Scan for the cell matching the given text and deliver its (x, y) coordinate at center. 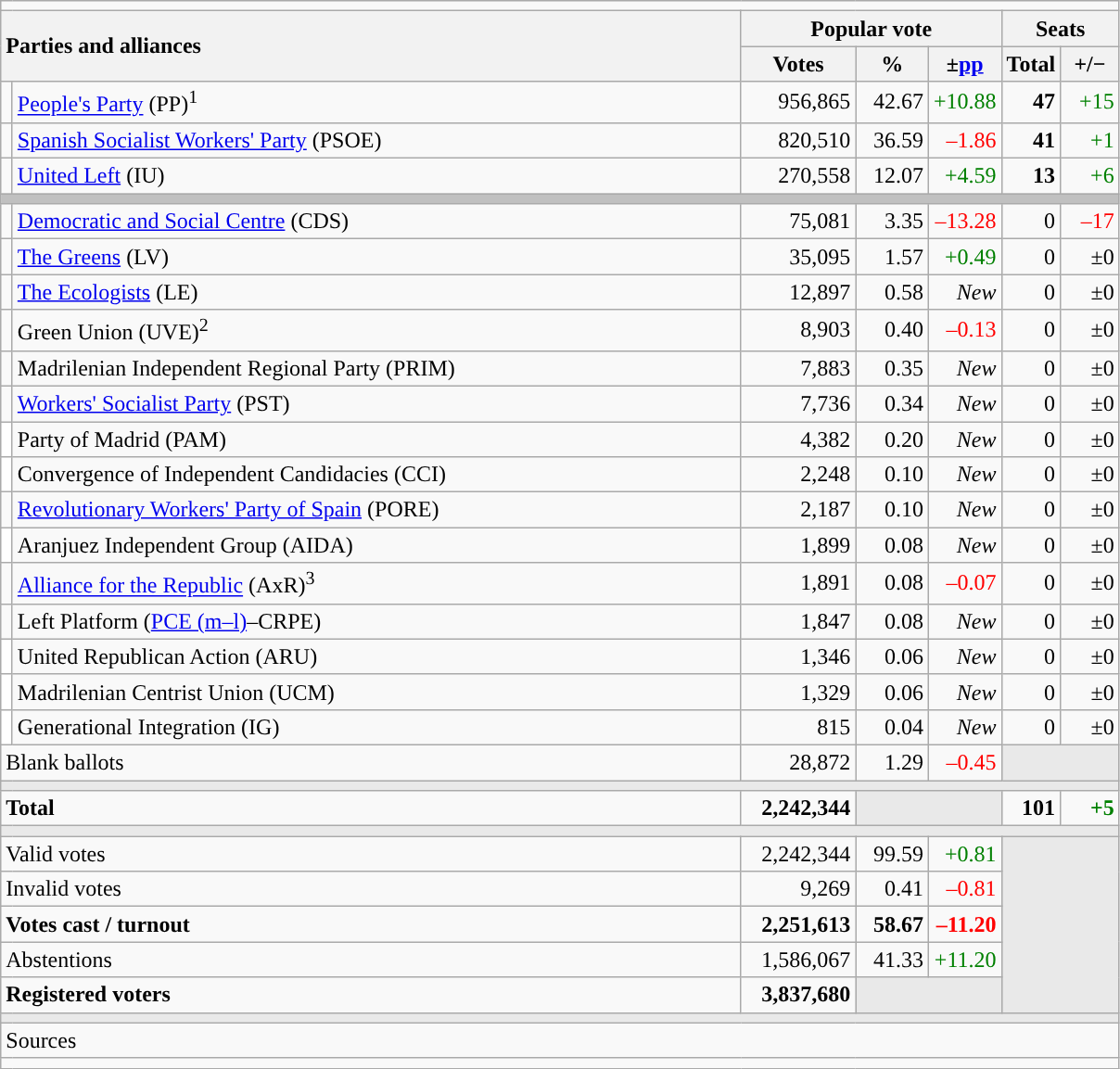
+5 (1090, 808)
–0.45 (964, 763)
956,865 (798, 102)
99.59 (892, 854)
Registered voters (371, 995)
Seats (1061, 29)
±pp (964, 64)
Sources (560, 1040)
–13.28 (964, 222)
+10.88 (964, 102)
Democratic and Social Centre (CDS) (376, 222)
7,736 (798, 403)
0.04 (892, 728)
Blank ballots (371, 763)
+6 (1090, 176)
Popular vote (872, 29)
+0.49 (964, 257)
3.35 (892, 222)
+4.59 (964, 176)
+1 (1090, 140)
1,847 (798, 621)
2,187 (798, 510)
0.41 (892, 889)
7,883 (798, 368)
101 (1031, 808)
0.58 (892, 292)
United Left (IU) (376, 176)
58.67 (892, 924)
1.57 (892, 257)
Left Platform (PCE (m–l)–CRPE) (376, 621)
2,248 (798, 475)
4,382 (798, 439)
41.33 (892, 960)
Madrilenian Independent Regional Party (PRIM) (376, 368)
1.29 (892, 763)
0.35 (892, 368)
Aranjuez Independent Group (AIDA) (376, 545)
+15 (1090, 102)
–1.86 (964, 140)
Spanish Socialist Workers' Party (PSOE) (376, 140)
Generational Integration (IG) (376, 728)
1,891 (798, 584)
820,510 (798, 140)
28,872 (798, 763)
+0.81 (964, 854)
75,081 (798, 222)
Green Union (UVE)2 (376, 330)
3,837,680 (798, 995)
270,558 (798, 176)
12,897 (798, 292)
0.40 (892, 330)
–11.20 (964, 924)
0.20 (892, 439)
% (892, 64)
42.67 (892, 102)
–0.07 (964, 584)
United Republican Action (ARU) (376, 656)
0.34 (892, 403)
36.59 (892, 140)
Votes (798, 64)
2,251,613 (798, 924)
13 (1031, 176)
Revolutionary Workers' Party of Spain (PORE) (376, 510)
–17 (1090, 222)
Votes cast / turnout (371, 924)
Valid votes (371, 854)
–0.81 (964, 889)
1,586,067 (798, 960)
41 (1031, 140)
1,329 (798, 692)
Invalid votes (371, 889)
Workers' Socialist Party (PST) (376, 403)
35,095 (798, 257)
8,903 (798, 330)
9,269 (798, 889)
Party of Madrid (PAM) (376, 439)
815 (798, 728)
+/− (1090, 64)
+11.20 (964, 960)
Alliance for the Republic (AxR)3 (376, 584)
12.07 (892, 176)
1,346 (798, 656)
Madrilenian Centrist Union (UCM) (376, 692)
–0.13 (964, 330)
Convergence of Independent Candidacies (CCI) (376, 475)
The Greens (LV) (376, 257)
1,899 (798, 545)
People's Party (PP)1 (376, 102)
Parties and alliances (371, 46)
47 (1031, 102)
The Ecologists (LE) (376, 292)
Abstentions (371, 960)
